Detect which cell encompasses the target text, then output its (x, y) center coordinate. 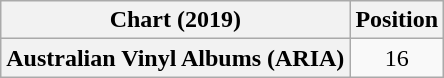
Chart (2019) (176, 20)
Position (397, 20)
16 (397, 58)
Australian Vinyl Albums (ARIA) (176, 58)
